Find where the given text appears and provide that cell's center as (X, Y) coordinate. 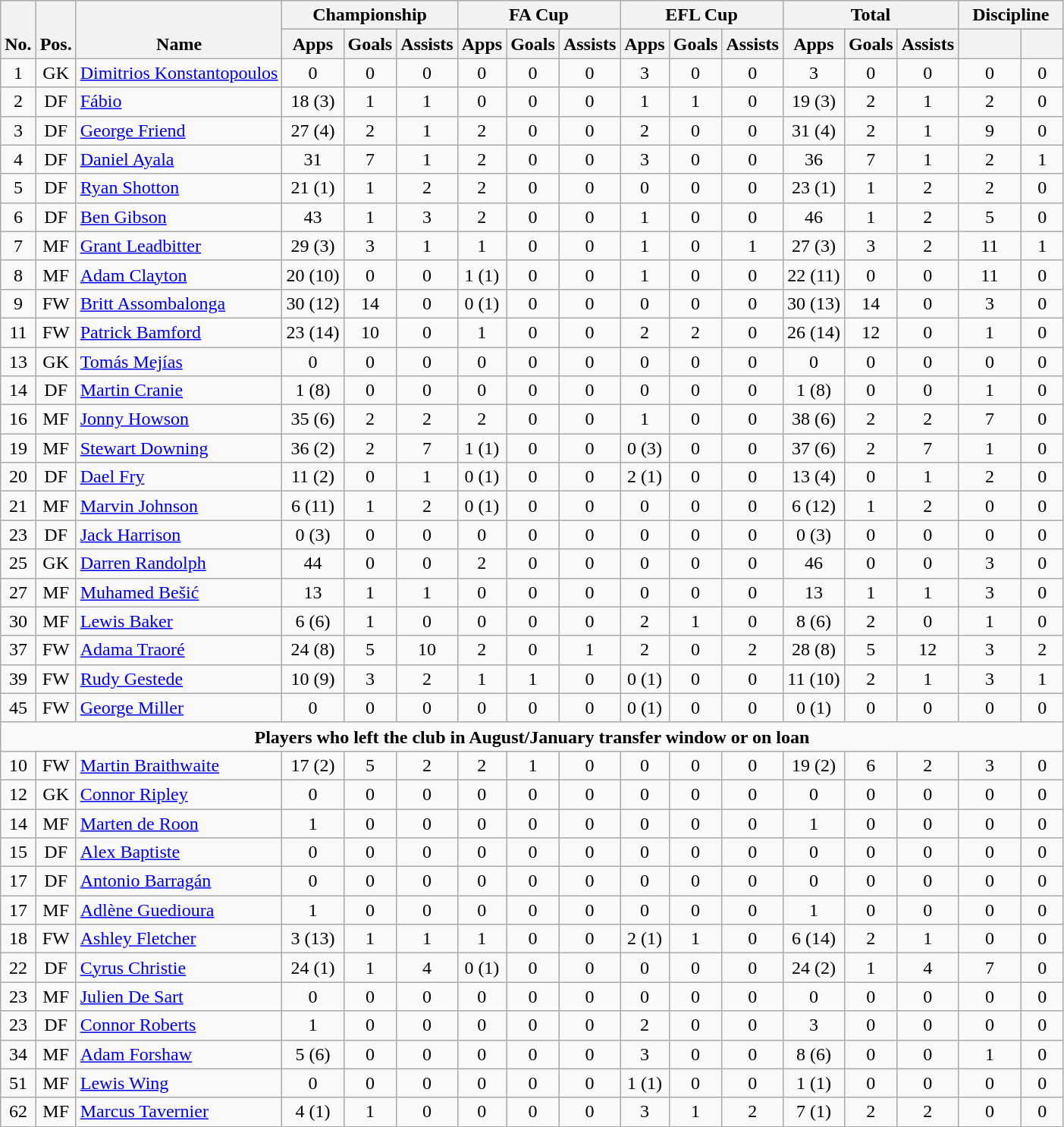
30 (18, 621)
27 (3) (813, 246)
23 (1) (813, 188)
Dimitrios Konstantopoulos (179, 73)
44 (312, 563)
34 (18, 1054)
31 (312, 159)
4 (1) (312, 1112)
35 (6) (312, 419)
Marten de Roon (179, 823)
George Friend (179, 130)
18 (3) (312, 102)
43 (312, 217)
Alex Baptiste (179, 852)
Dael Fry (179, 477)
Pos. (56, 30)
20 (18, 477)
Daniel Ayala (179, 159)
Discipline (1012, 15)
Total (871, 15)
FA Cup (538, 15)
26 (14) (813, 332)
11 (10) (813, 679)
19 (2) (813, 765)
13 (4) (813, 477)
Martin Cranie (179, 391)
Darren Randolph (179, 563)
Muhamed Bešić (179, 592)
Lewis Wing (179, 1083)
29 (3) (312, 246)
27 (18, 592)
30 (13) (813, 303)
22 (18, 968)
6 (11) (312, 506)
24 (8) (312, 650)
3 (13) (312, 939)
Championship (370, 15)
Adama Traoré (179, 650)
51 (18, 1083)
7 (1) (813, 1112)
22 (11) (813, 275)
Martin Braithwaite (179, 765)
Antonio Barragán (179, 881)
31 (4) (813, 130)
36 (813, 159)
Julien De Sart (179, 997)
39 (18, 679)
Ryan Shotton (179, 188)
Adam Clayton (179, 275)
23 (14) (312, 332)
Name (179, 30)
Connor Roberts (179, 1025)
18 (18, 939)
8 (18, 275)
6 (14) (813, 939)
No. (18, 30)
24 (1) (312, 968)
16 (18, 419)
Stewart Downing (179, 448)
28 (8) (813, 650)
Ben Gibson (179, 217)
5 (6) (312, 1054)
Rudy Gestede (179, 679)
62 (18, 1112)
37 (6) (813, 448)
10 (9) (312, 679)
Jonny Howson (179, 419)
21 (1) (312, 188)
Grant Leadbitter (179, 246)
25 (18, 563)
45 (18, 708)
20 (10) (312, 275)
Fábio (179, 102)
17 (2) (312, 765)
Lewis Baker (179, 621)
Tomás Mejías (179, 362)
Britt Assombalonga (179, 303)
11 (2) (312, 477)
37 (18, 650)
6 (6) (312, 621)
Adlène Guedioura (179, 910)
Connor Ripley (179, 794)
21 (18, 506)
Players who left the club in August/January transfer window or on loan (532, 736)
36 (2) (312, 448)
Patrick Bamford (179, 332)
19 (18, 448)
27 (4) (312, 130)
Marvin Johnson (179, 506)
Adam Forshaw (179, 1054)
19 (3) (813, 102)
Cyrus Christie (179, 968)
Marcus Tavernier (179, 1112)
38 (6) (813, 419)
30 (12) (312, 303)
EFL Cup (702, 15)
Ashley Fletcher (179, 939)
Jack Harrison (179, 535)
15 (18, 852)
24 (2) (813, 968)
6 (12) (813, 506)
George Miller (179, 708)
